Detect which cell encompasses the target text, then output its [X, Y] center coordinate. 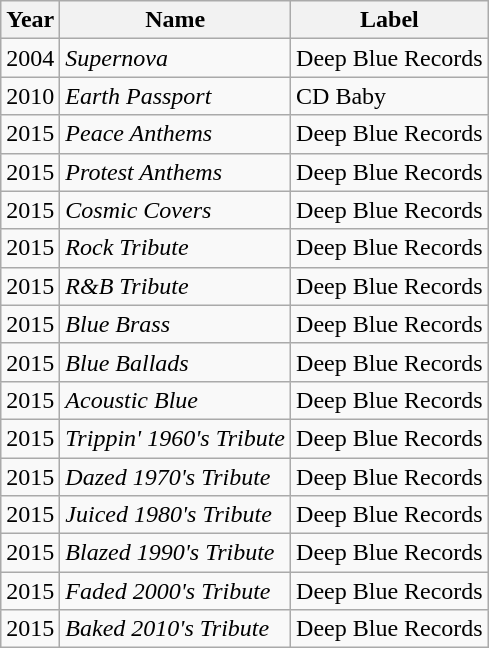
Cosmic Covers [176, 210]
Blazed 1990's Tribute [176, 553]
2004 [30, 58]
Dazed 1970's Tribute [176, 477]
Label [390, 20]
Name [176, 20]
Blue Brass [176, 324]
Faded 2000's Tribute [176, 591]
Protest Anthems [176, 172]
R&B Tribute [176, 286]
Year [30, 20]
2010 [30, 96]
Supernova [176, 58]
Trippin' 1960's Tribute [176, 438]
CD Baby [390, 96]
Baked 2010's Tribute [176, 629]
Rock Tribute [176, 248]
Acoustic Blue [176, 400]
Earth Passport [176, 96]
Juiced 1980's Tribute [176, 515]
Blue Ballads [176, 362]
Peace Anthems [176, 134]
